Extract the [x, y] coordinate from the center of the cell holding the provided text.  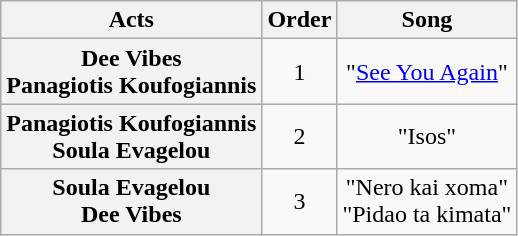
Dee Vibes Panagiotis Koufogiannis [132, 72]
Song [427, 20]
Panagiotis KoufogiannisSoula Evagelou [132, 136]
Acts [132, 20]
"Isos" [427, 136]
Soula EvagelouDee Vibes [132, 202]
Order [300, 20]
1 [300, 72]
"Nero kai xoma""Pidao ta kimata" [427, 202]
2 [300, 136]
"See You Again" [427, 72]
3 [300, 202]
